Scan for the cell matching the given text and deliver its [x, y] coordinate at center. 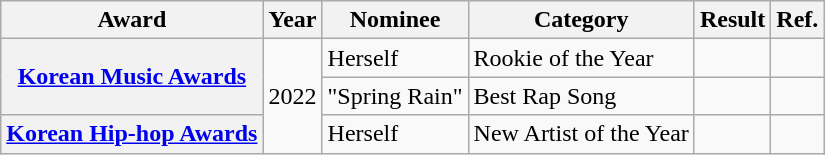
Result [732, 20]
"Spring Rain" [395, 96]
Korean Hip-hop Awards [132, 134]
Year [292, 20]
New Artist of the Year [581, 134]
Nominee [395, 20]
Category [581, 20]
2022 [292, 96]
Award [132, 20]
Rookie of the Year [581, 58]
Ref. [798, 20]
Korean Music Awards [132, 77]
Best Rap Song [581, 96]
